Provide the [X, Y] coordinate of the cell's center where the given text is located.  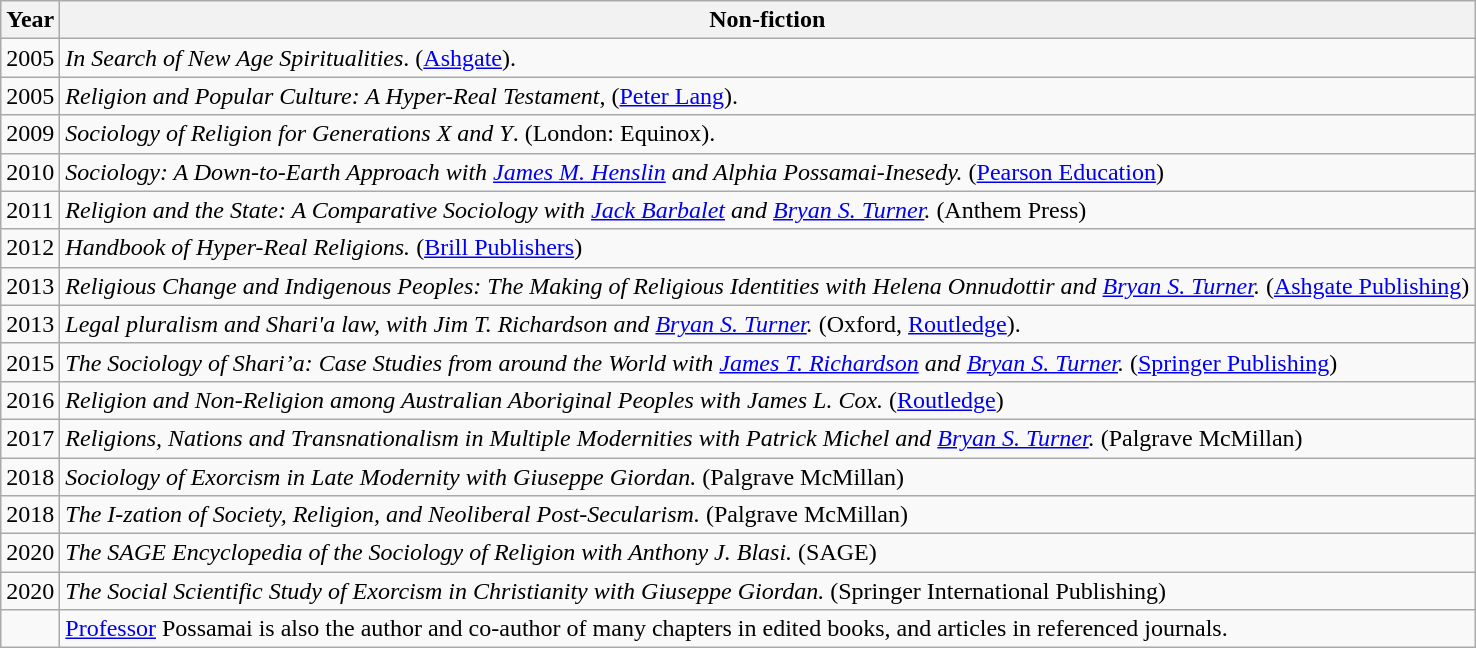
2009 [30, 134]
The Sociology of Shari’a: Case Studies from around the World with James T. Richardson and Bryan S. Turner. (Springer Publishing) [768, 362]
2016 [30, 400]
The SAGE Encyclopedia of the Sociology of Religion with Anthony J. Blasi. (SAGE) [768, 553]
2015 [30, 362]
2017 [30, 438]
2011 [30, 210]
Religion and Non-Religion among Australian Aboriginal Peoples with James L. Cox. (Routledge) [768, 400]
Legal pluralism and Shari'a law, with Jim T. Richardson and Bryan S. Turner. (Oxford, Routledge). [768, 324]
Year [30, 20]
The Social Scientific Study of Exorcism in Christianity with Giuseppe Giordan. (Springer International Publishing) [768, 591]
Sociology of Exorcism in Late Modernity with Giuseppe Giordan. (Palgrave McMillan) [768, 477]
Sociology of Religion for Generations X and Y. (London: Equinox). [768, 134]
Sociology: A Down-to-Earth Approach with James M. Henslin and Alphia Possamai-Inesedy. (Pearson Education) [768, 172]
Handbook of Hyper-Real Religions. (Brill Publishers) [768, 248]
The I-zation of Society, Religion, and Neoliberal Post-Secularism. (Palgrave McMillan) [768, 515]
In Search of New Age Spiritualities. (Ashgate). [768, 58]
Religions, Nations and Transnationalism in Multiple Modernities with Patrick Michel and Bryan S. Turner. (Palgrave McMillan) [768, 438]
Non-fiction [768, 20]
Religion and Popular Culture: A Hyper-Real Testament, (Peter Lang). [768, 96]
Religion and the State: A Comparative Sociology with Jack Barbalet and Bryan S. Turner. (Anthem Press) [768, 210]
Religious Change and Indigenous Peoples: The Making of Religious Identities with Helena Onnudottir and Bryan S. Turner. (Ashgate Publishing) [768, 286]
2012 [30, 248]
Professor Possamai is also the author and co-author of many chapters in edited books, and articles in referenced journals. [768, 629]
2010 [30, 172]
